Provide the (x, y) coordinate of the cell's center where the given text is located.  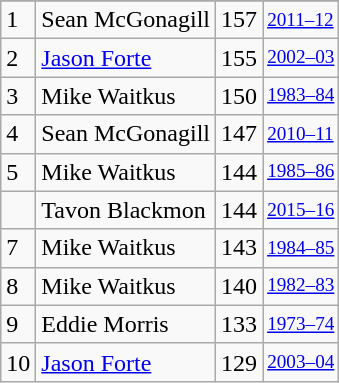
129 (240, 362)
1973–74 (301, 324)
1 (18, 20)
2015–16 (301, 210)
2003–04 (301, 362)
155 (240, 58)
1985–86 (301, 172)
140 (240, 286)
133 (240, 324)
150 (240, 96)
157 (240, 20)
143 (240, 248)
5 (18, 172)
2011–12 (301, 20)
Tavon Blackmon (126, 210)
2002–03 (301, 58)
8 (18, 286)
147 (240, 134)
1984–85 (301, 248)
1982–83 (301, 286)
9 (18, 324)
10 (18, 362)
4 (18, 134)
3 (18, 96)
Eddie Morris (126, 324)
2010–11 (301, 134)
2 (18, 58)
1983–84 (301, 96)
7 (18, 248)
